Extract the (x, y) coordinate from the center of the cell holding the provided text.  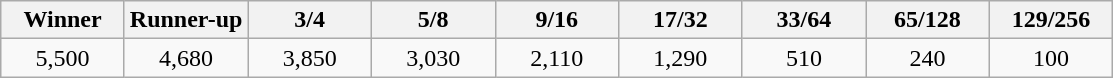
1,290 (681, 58)
9/16 (557, 20)
5,500 (63, 58)
Runner-up (186, 20)
100 (1051, 58)
129/256 (1051, 20)
Winner (63, 20)
3/4 (310, 20)
240 (928, 58)
3,030 (433, 58)
5/8 (433, 20)
65/128 (928, 20)
3,850 (310, 58)
2,110 (557, 58)
510 (804, 58)
33/64 (804, 20)
4,680 (186, 58)
17/32 (681, 20)
